Return [X, Y] of the center of cell containing provided text 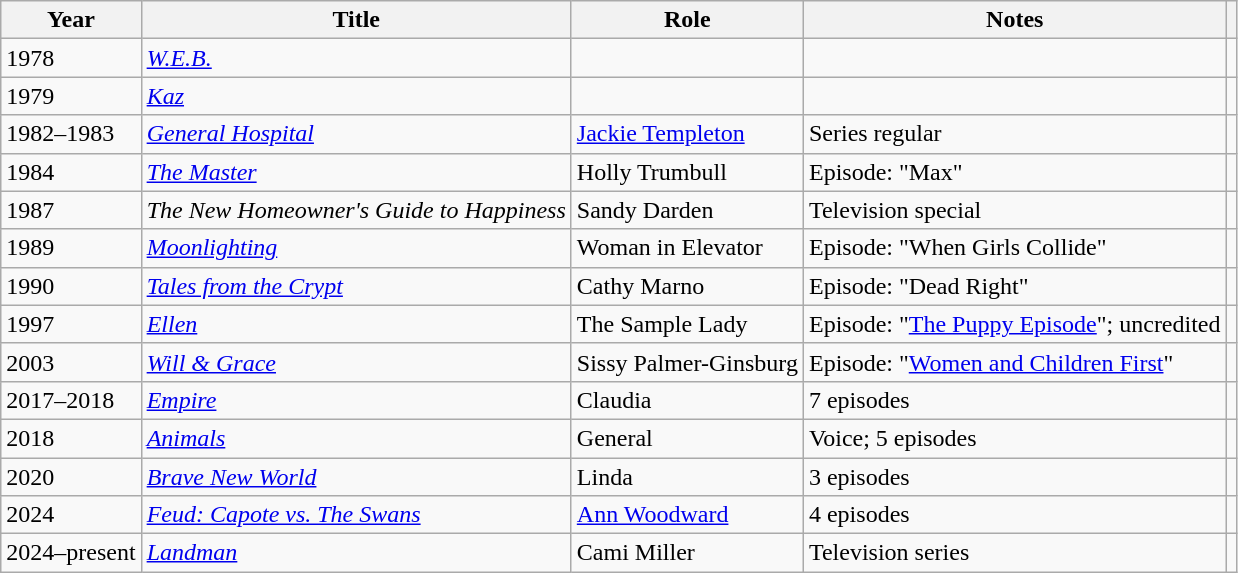
1982–1983 [71, 134]
Moonlighting [356, 248]
2018 [71, 438]
Notes [1014, 20]
Cathy Marno [687, 286]
1997 [71, 324]
Landman [356, 553]
General Hospital [356, 134]
2024–present [71, 553]
Feud: Capote vs. The Swans [356, 515]
1978 [71, 58]
Linda [687, 477]
Empire [356, 400]
7 episodes [1014, 400]
Episode: "Dead Right" [1014, 286]
Episode: "When Girls Collide" [1014, 248]
Episode: "Women and Children First" [1014, 362]
Sandy Darden [687, 210]
Cami Miller [687, 553]
3 episodes [1014, 477]
W.E.B. [356, 58]
1979 [71, 96]
Episode: "Max" [1014, 172]
1989 [71, 248]
Animals [356, 438]
Claudia [687, 400]
1990 [71, 286]
The Master [356, 172]
Kaz [356, 96]
2003 [71, 362]
1984 [71, 172]
Woman in Elevator [687, 248]
The New Homeowner's Guide to Happiness [356, 210]
General [687, 438]
Television series [1014, 553]
Brave New World [356, 477]
Will & Grace [356, 362]
2024 [71, 515]
Episode: "The Puppy Episode"; uncredited [1014, 324]
Title [356, 20]
Role [687, 20]
Sissy Palmer-Ginsburg [687, 362]
2017–2018 [71, 400]
The Sample Lady [687, 324]
Jackie Templeton [687, 134]
Tales from the Crypt [356, 286]
Ann Woodward [687, 515]
1987 [71, 210]
Holly Trumbull [687, 172]
Series regular [1014, 134]
4 episodes [1014, 515]
2020 [71, 477]
Ellen [356, 324]
Year [71, 20]
Voice; 5 episodes [1014, 438]
Television special [1014, 210]
